Pinpoint the cell where the given text exists, returning its (X, Y) midpoint coordinate. 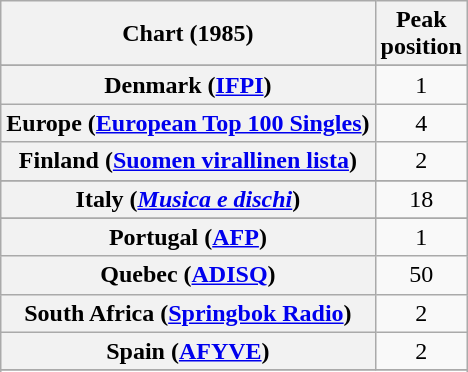
Peakposition (421, 34)
18 (421, 199)
Portugal (AFP) (188, 237)
Spain (AFYVE) (188, 351)
Italy (Musica e dischi) (188, 199)
Denmark (IFPI) (188, 85)
South Africa (Springbok Radio) (188, 313)
Europe (European Top 100 Singles) (188, 123)
Chart (1985) (188, 34)
Finland (Suomen virallinen lista) (188, 161)
50 (421, 275)
4 (421, 123)
Quebec (ADISQ) (188, 275)
